Identify which cell holds the provided text, then report its (X, Y) central coordinate. 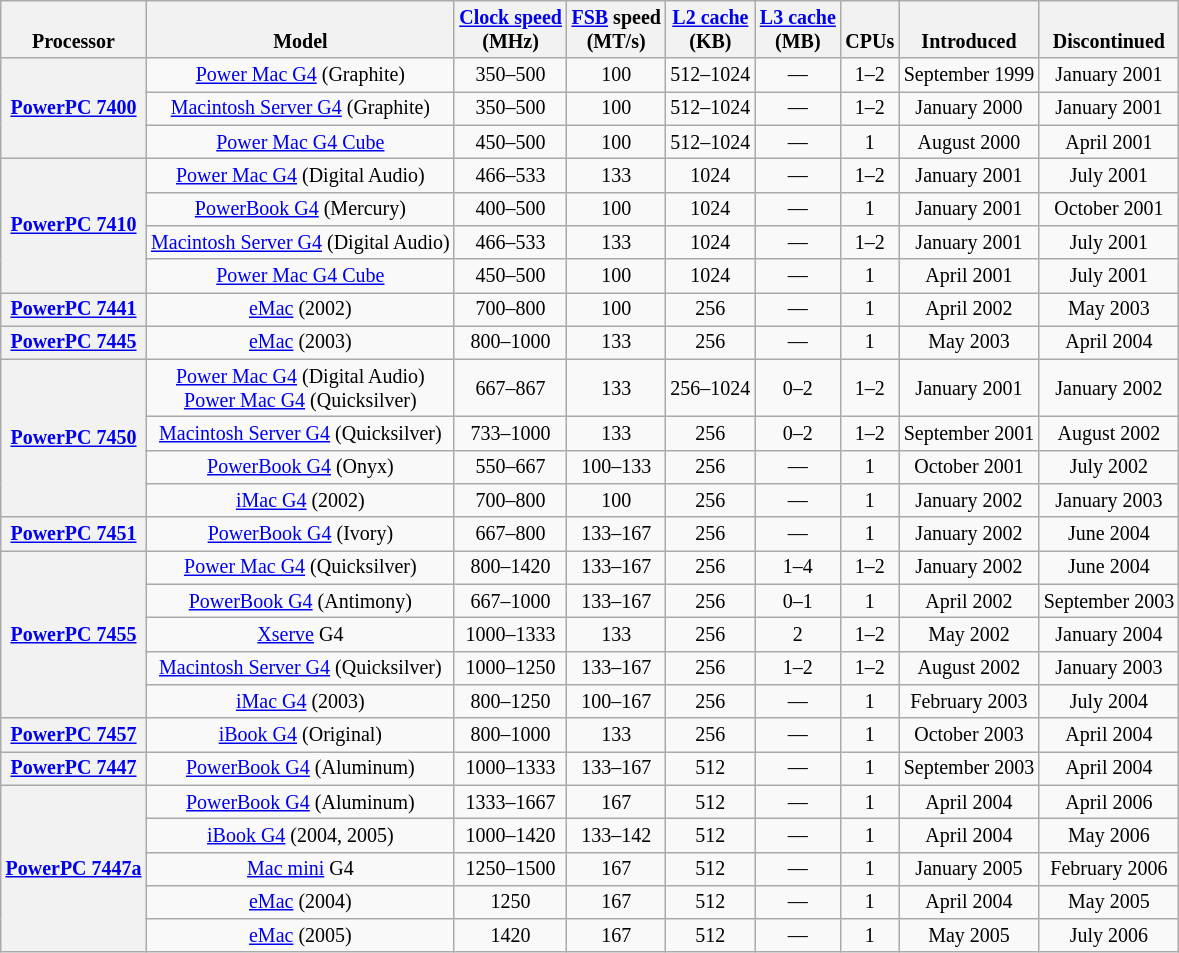
1420 (510, 936)
100–133 (616, 468)
May 2006 (1109, 836)
PowerPC 7451 (74, 534)
1250–1500 (510, 868)
PowerPC 7450 (74, 439)
PowerBook G4 (Antimony) (300, 602)
1250 (510, 902)
August 2000 (969, 142)
256–1024 (710, 388)
800–1250 (510, 702)
133–142 (616, 836)
667–867 (510, 388)
L3 cache(MB) (798, 30)
2 (798, 634)
550–667 (510, 468)
PowerPC 7447a (74, 868)
July 2006 (1109, 936)
667–800 (510, 534)
800–1420 (510, 568)
PowerPC 7445 (74, 342)
PowerPC 7457 (74, 734)
667–1000 (510, 602)
CPUs (870, 30)
Clock speed(MHz) (510, 30)
PowerPC 7441 (74, 310)
iBook G4 (2004, 2005) (300, 836)
Macintosh Server G4 (Digital Audio) (300, 242)
February 2006 (1109, 868)
iBook G4 (Original) (300, 734)
PowerBook G4 (Onyx) (300, 468)
1–4 (798, 568)
iMac G4 (2003) (300, 702)
FSB speed(MT/s) (616, 30)
eMac (2003) (300, 342)
733–1000 (510, 434)
eMac (2002) (300, 310)
July 2004 (1109, 702)
Power Mac G4 (Digital Audio) (300, 176)
Discontinued (1109, 30)
0–1 (798, 602)
October 2003 (969, 734)
PowerPC 7447 (74, 768)
Introduced (969, 30)
May 2002 (969, 634)
PowerPC 7410 (74, 226)
Xserve G4 (300, 634)
L2 cache(KB) (710, 30)
PowerBook G4 (Ivory) (300, 534)
iMac G4 (2002) (300, 500)
February 2003 (969, 702)
September 1999 (969, 76)
April 2006 (1109, 802)
1000–1250 (510, 668)
Power Mac G4 (Digital Audio)Power Mac G4 (Quicksilver) (300, 388)
PowerPC 7400 (74, 109)
July 2002 (1109, 468)
PowerPC 7455 (74, 634)
eMac (2004) (300, 902)
Macintosh Server G4 (Graphite) (300, 108)
PowerBook G4 (Mercury) (300, 208)
Power Mac G4 (Quicksilver) (300, 568)
Mac mini G4 (300, 868)
1333–1667 (510, 802)
September 2001 (969, 434)
eMac (2005) (300, 936)
January 2005 (969, 868)
1000–1420 (510, 836)
400–500 (510, 208)
January 2000 (969, 108)
100–167 (616, 702)
Processor (74, 30)
Model (300, 30)
Power Mac G4 (Graphite) (300, 76)
January 2004 (1109, 634)
